Capture the cell that displays the provided text and extract its (x, y) central coordinate. 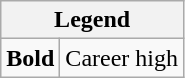
Career high (122, 58)
Bold (30, 58)
Legend (92, 20)
